Identify which cell holds the provided text, then report its [x, y] central coordinate. 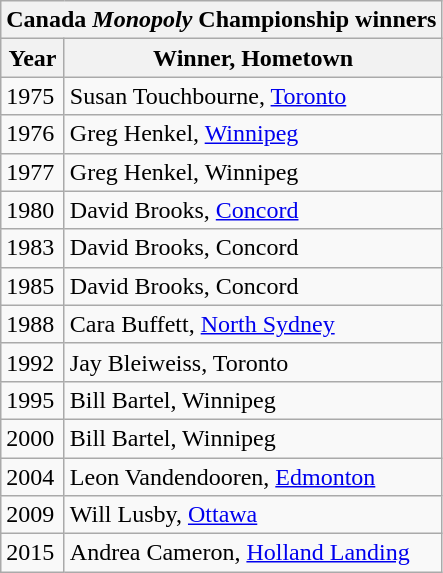
Cara Buffett, North Sydney [253, 324]
1985 [33, 286]
Year [33, 58]
Susan Touchbourne, Toronto [253, 96]
Andrea Cameron, Holland Landing [253, 553]
1980 [33, 210]
Winner, Hometown [253, 58]
Jay Bleiweiss, Toronto [253, 362]
2015 [33, 553]
2000 [33, 438]
Leon Vandendooren, Edmonton [253, 477]
Will Lusby, Ottawa [253, 515]
2004 [33, 477]
1977 [33, 172]
1992 [33, 362]
2009 [33, 515]
1976 [33, 134]
1975 [33, 96]
Canada Monopoly Championship winners [222, 20]
1995 [33, 400]
1988 [33, 324]
1983 [33, 248]
